Scan for the cell matching the given text and deliver its [x, y] coordinate at center. 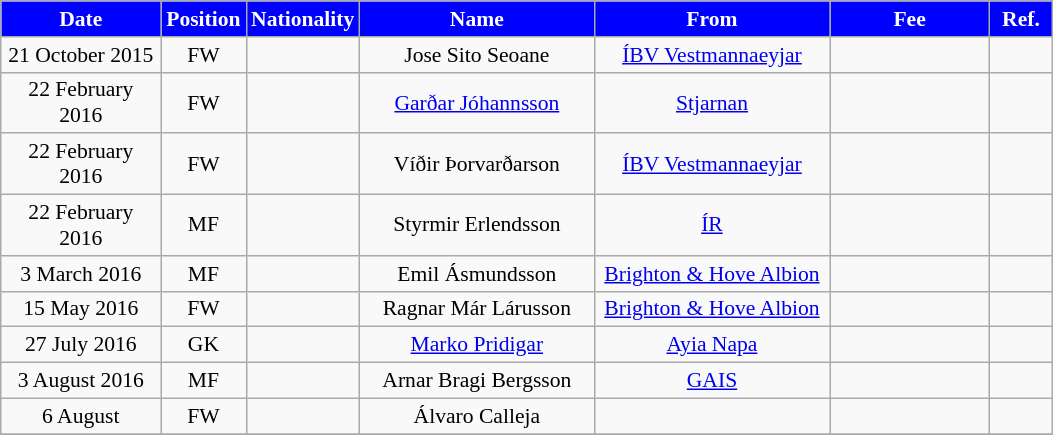
3 August 2016 [81, 381]
Marko Pridigar [476, 345]
Date [81, 19]
Fee [910, 19]
Emil Ásmundsson [476, 274]
Nationality [302, 19]
Styrmir Erlendsson [476, 226]
Position [204, 19]
GAIS [712, 381]
Ayia Napa [712, 345]
ÍR [712, 226]
Name [476, 19]
Víðir Þorvarðarson [476, 164]
Garðar Jóhannsson [476, 102]
15 May 2016 [81, 309]
Arnar Bragi Bergsson [476, 381]
Álvaro Calleja [476, 416]
From [712, 19]
Ragnar Már Lárusson [476, 309]
Ref. [1022, 19]
27 July 2016 [81, 345]
6 August [81, 416]
3 March 2016 [81, 274]
GK [204, 345]
Stjarnan [712, 102]
21 October 2015 [81, 55]
Jose Sito Seoane [476, 55]
